Search for the cell housing the specified text and yield its (X, Y) center coordinate. 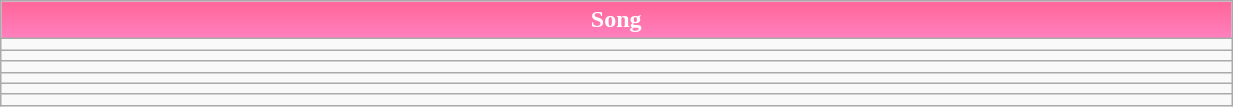
Song (616, 20)
